Determine the (X, Y) coordinate at the center of the cell enclosing the given text.  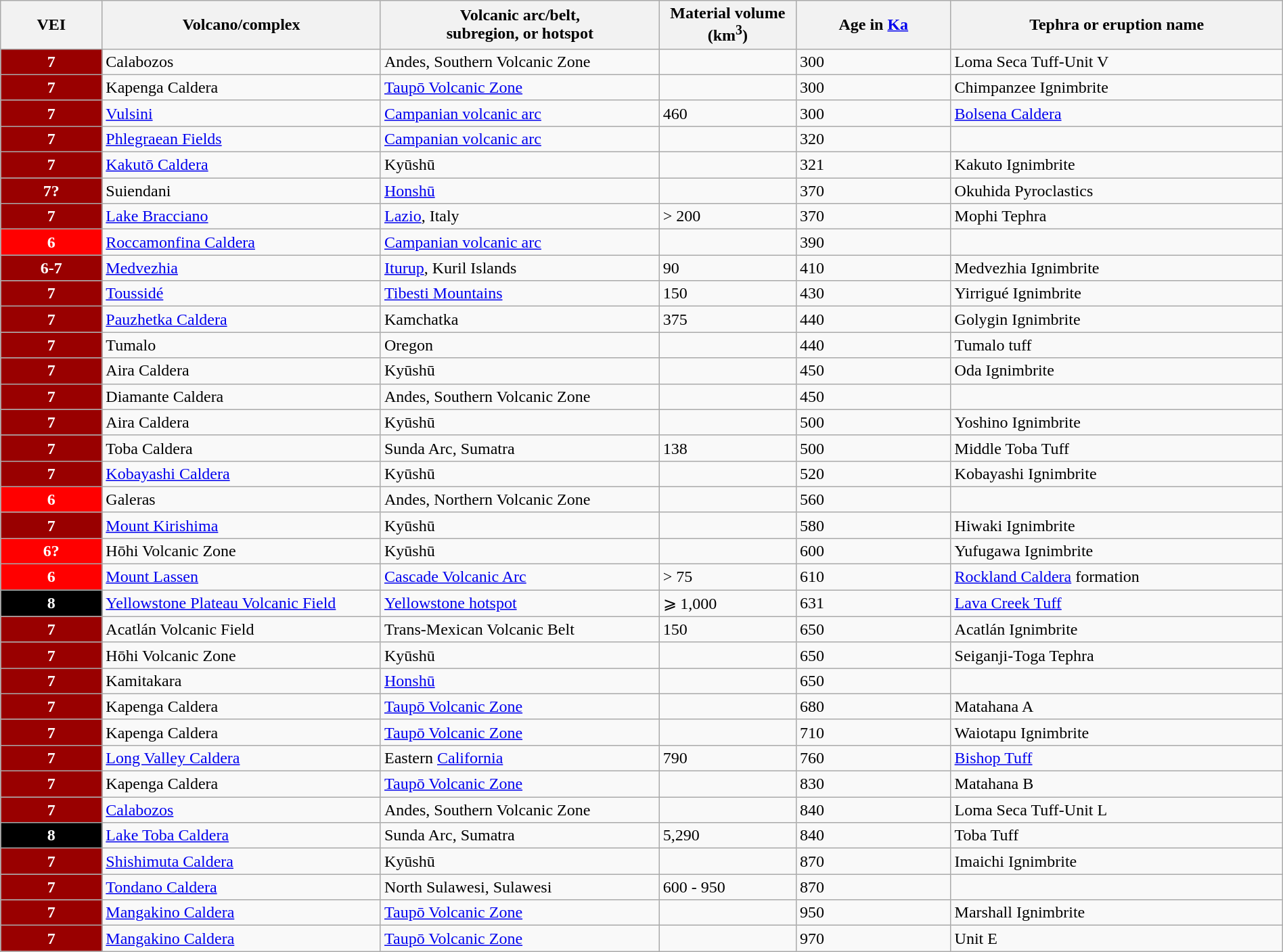
7? (51, 191)
790 (727, 758)
320 (874, 139)
Middle Toba Tuff (1117, 448)
Toba Tuff (1117, 836)
Galeras (242, 499)
Waiotapu Ignimbrite (1117, 732)
Diamante Caldera (242, 396)
Lava Creek Tuff (1117, 604)
Toussidé (242, 294)
Yellowstone Plateau Volcanic Field (242, 604)
Kakutō Caldera (242, 165)
Volcano/complex (242, 25)
Eastern California (520, 758)
Phlegraean Fields (242, 139)
520 (874, 474)
Yellowstone hotspot (520, 604)
Bolsena Caldera (1117, 113)
> 75 (727, 577)
580 (874, 525)
760 (874, 758)
970 (874, 938)
Kobayashi Ignimbrite (1117, 474)
VEI (51, 25)
Marshall Ignimbrite (1117, 913)
Loma Seca Tuff-Unit L (1117, 810)
Hiwaki Ignimbrite (1117, 525)
Toba Caldera (242, 448)
600 - 950 (727, 887)
Yoshino Ignimbrite (1117, 422)
Matahana A (1117, 706)
Mount Kirishima (242, 525)
Acatlán Ignimbrite (1117, 629)
Iturup, Kuril Islands (520, 268)
Oda Ignimbrite (1117, 371)
Kobayashi Caldera (242, 474)
Chimpanzee Ignimbrite (1117, 87)
138 (727, 448)
Kakuto Ignimbrite (1117, 165)
321 (874, 165)
Kamitakara (242, 681)
Roccamonfina Caldera (242, 242)
Vulsini (242, 113)
Cascade Volcanic Arc (520, 577)
390 (874, 242)
> 200 (727, 217)
Pauzhetka Caldera (242, 319)
Loma Seca Tuff-Unit V (1117, 62)
90 (727, 268)
Medvezhia Ignimbrite (1117, 268)
710 (874, 732)
6-7 (51, 268)
Long Valley Caldera (242, 758)
Lake Bracciano (242, 217)
Seiganji-Toga Tephra (1117, 655)
Lazio, Italy (520, 217)
Trans-Mexican Volcanic Belt (520, 629)
Medvezhia (242, 268)
Mophi Tephra (1117, 217)
Golygin Ignimbrite (1117, 319)
610 (874, 577)
950 (874, 913)
Tibesti Mountains (520, 294)
⩾ 1,000 (727, 604)
680 (874, 706)
Tumalo (242, 345)
Volcanic arc/belt,subregion, or hotspot (520, 25)
600 (874, 551)
410 (874, 268)
631 (874, 604)
Bishop Tuff (1117, 758)
Suiendani (242, 191)
6? (51, 551)
Matahana B (1117, 784)
375 (727, 319)
Unit E (1117, 938)
Andes, Northern Volcanic Zone (520, 499)
Oregon (520, 345)
Material volume (km3) (727, 25)
Tumalo tuff (1117, 345)
Acatlán Volcanic Field (242, 629)
Tephra or eruption name (1117, 25)
Mount Lassen (242, 577)
460 (727, 113)
430 (874, 294)
Tondano Caldera (242, 887)
Yirrigué Ignimbrite (1117, 294)
830 (874, 784)
Shishimuta Caldera (242, 861)
Lake Toba Caldera (242, 836)
North Sulawesi, Sulawesi (520, 887)
Rockland Caldera formation (1117, 577)
Age in Ka (874, 25)
Okuhida Pyroclastics (1117, 191)
5,290 (727, 836)
Yufugawa Ignimbrite (1117, 551)
560 (874, 499)
Kamchatka (520, 319)
Imaichi Ignimbrite (1117, 861)
